Determine the [X, Y] coordinate at the center of the cell enclosing the given text.  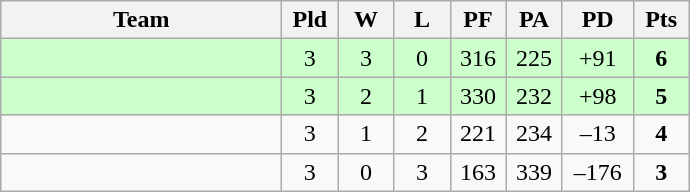
316 [478, 58]
234 [534, 134]
PD [598, 20]
+98 [598, 96]
221 [478, 134]
PF [478, 20]
163 [478, 172]
225 [534, 58]
339 [534, 172]
4 [661, 134]
L [422, 20]
PA [534, 20]
–13 [598, 134]
330 [478, 96]
Pld [310, 20]
W [366, 20]
232 [534, 96]
Pts [661, 20]
5 [661, 96]
6 [661, 58]
Team [142, 20]
–176 [598, 172]
+91 [598, 58]
